Return [X, Y] of the center of cell containing provided text 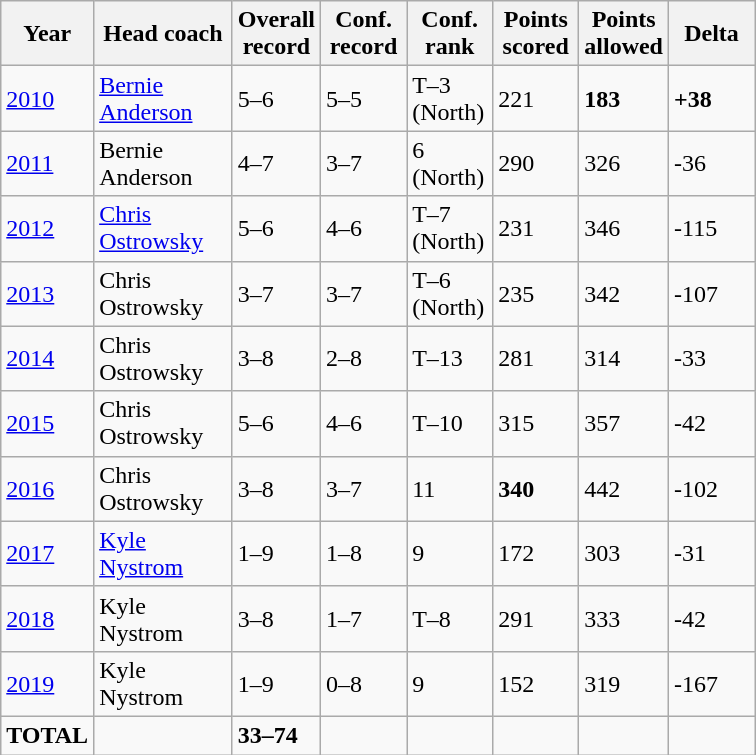
1–7 [364, 618]
Conf. record [364, 34]
221 [536, 98]
172 [536, 554]
Year [48, 34]
2016 [48, 488]
6 (North) [450, 164]
183 [624, 98]
0–8 [364, 684]
235 [536, 294]
152 [536, 684]
2013 [48, 294]
290 [536, 164]
2019 [48, 684]
33–74 [276, 735]
231 [536, 228]
-31 [712, 554]
342 [624, 294]
-167 [712, 684]
2014 [48, 358]
Points scored [536, 34]
T–10 [450, 424]
315 [536, 424]
T–13 [450, 358]
281 [536, 358]
326 [624, 164]
303 [624, 554]
291 [536, 618]
346 [624, 228]
2011 [48, 164]
2018 [48, 618]
T–7 (North) [450, 228]
314 [624, 358]
-102 [712, 488]
Overall record [276, 34]
T–8 [450, 618]
2010 [48, 98]
-33 [712, 358]
-115 [712, 228]
442 [624, 488]
+38 [712, 98]
2012 [48, 228]
1–8 [364, 554]
T–3 (North) [450, 98]
-36 [712, 164]
340 [536, 488]
357 [624, 424]
2015 [48, 424]
5–5 [364, 98]
2017 [48, 554]
4–7 [276, 164]
333 [624, 618]
Delta [712, 34]
Head coach [164, 34]
11 [450, 488]
Points allowed [624, 34]
Conf. rank [450, 34]
-107 [712, 294]
T–6 (North) [450, 294]
TOTAL [48, 735]
319 [624, 684]
2–8 [364, 358]
